Locate the cell with the specified text and output its [X, Y] center coordinate. 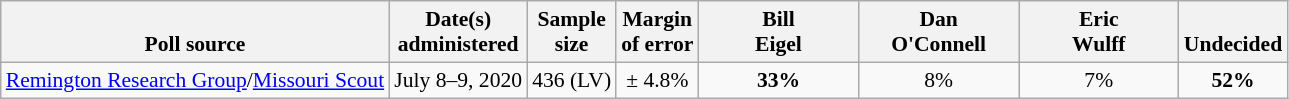
Samplesize [572, 32]
436 (LV) [572, 80]
BillEigel [778, 32]
± 4.8% [657, 80]
Marginof error [657, 32]
8% [939, 80]
Remington Research Group/Missouri Scout [195, 80]
33% [778, 80]
EricWulff [1099, 32]
Date(s)administered [458, 32]
Undecided [1233, 32]
52% [1233, 80]
Poll source [195, 32]
July 8–9, 2020 [458, 80]
7% [1099, 80]
DanO'Connell [939, 32]
